Pinpoint the cell where the given text exists, returning its [X, Y] midpoint coordinate. 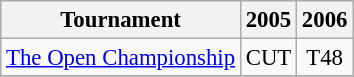
T48 [325, 58]
2005 [268, 20]
Tournament [121, 20]
2006 [325, 20]
The Open Championship [121, 58]
CUT [268, 58]
